Return the (x, y) coordinate for the center point of the cell that contains the specified text.  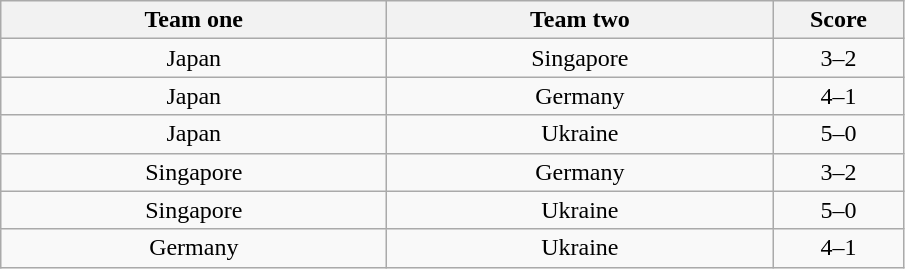
Team one (194, 20)
Team two (580, 20)
Score (838, 20)
